Find where the given text appears and provide that cell's center as (x, y) coordinate. 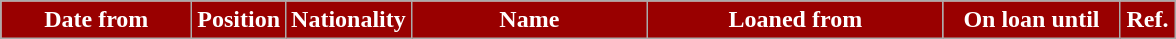
Nationality (349, 20)
Date from (96, 20)
Name (529, 20)
Position (239, 20)
Ref. (1147, 20)
Loaned from (795, 20)
On loan until (1031, 20)
